Output the (x, y) coordinate of the center of the cell containing the given text.  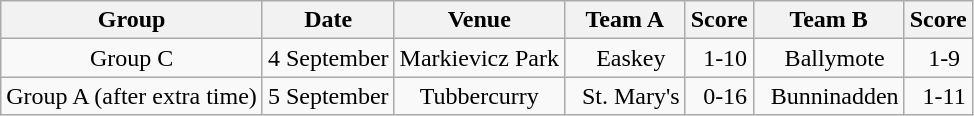
Tubbercurry (479, 96)
4 September (328, 58)
Group (132, 20)
Markievicz Park (479, 58)
Date (328, 20)
1-9 (938, 58)
Group A (after extra time) (132, 96)
Team B (828, 20)
Ballymote (828, 58)
Venue (479, 20)
0-16 (719, 96)
Team A (624, 20)
1-10 (719, 58)
Bunninadden (828, 96)
Easkey (624, 58)
St. Mary's (624, 96)
1-11 (938, 96)
5 September (328, 96)
Group C (132, 58)
